Extract the (X, Y) coordinate from the center of the cell holding the provided text.  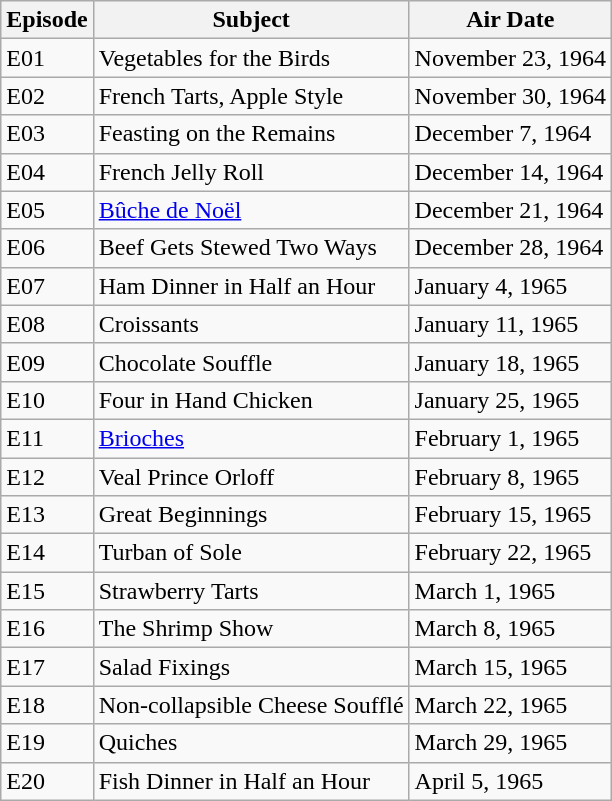
Non-collapsible Cheese Soufflé (251, 705)
E04 (47, 172)
E13 (47, 515)
Salad Fixings (251, 667)
E17 (47, 667)
March 22, 1965 (510, 705)
Chocolate Souffle (251, 362)
Quiches (251, 743)
February 15, 1965 (510, 515)
E07 (47, 286)
Veal Prince Orloff (251, 477)
April 5, 1965 (510, 781)
E12 (47, 477)
Episode (47, 20)
French Tarts, Apple Style (251, 96)
E15 (47, 591)
E20 (47, 781)
E09 (47, 362)
March 15, 1965 (510, 667)
E16 (47, 629)
January 4, 1965 (510, 286)
March 8, 1965 (510, 629)
E06 (47, 248)
Great Beginnings (251, 515)
November 30, 1964 (510, 96)
Subject (251, 20)
February 1, 1965 (510, 438)
December 7, 1964 (510, 134)
Beef Gets Stewed Two Ways (251, 248)
E03 (47, 134)
Croissants (251, 324)
E08 (47, 324)
February 8, 1965 (510, 477)
E18 (47, 705)
E11 (47, 438)
Feasting on the Remains (251, 134)
December 14, 1964 (510, 172)
March 1, 1965 (510, 591)
E10 (47, 400)
E19 (47, 743)
Fish Dinner in Half an Hour (251, 781)
Air Date (510, 20)
The Shrimp Show (251, 629)
December 21, 1964 (510, 210)
E01 (47, 58)
Brioches (251, 438)
January 25, 1965 (510, 400)
E02 (47, 96)
E05 (47, 210)
French Jelly Roll (251, 172)
Bûche de Noël (251, 210)
March 29, 1965 (510, 743)
December 28, 1964 (510, 248)
E14 (47, 553)
Strawberry Tarts (251, 591)
January 11, 1965 (510, 324)
February 22, 1965 (510, 553)
Vegetables for the Birds (251, 58)
November 23, 1964 (510, 58)
January 18, 1965 (510, 362)
Turban of Sole (251, 553)
Ham Dinner in Half an Hour (251, 286)
Four in Hand Chicken (251, 400)
